Output the (X, Y) coordinate of the center of the cell containing the given text.  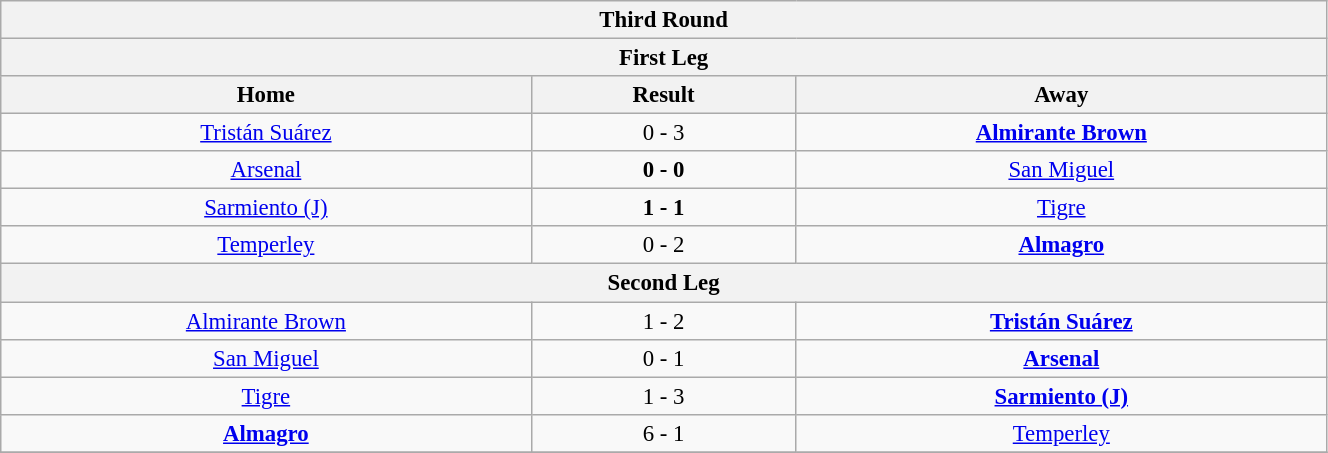
0 - 1 (664, 358)
1 - 1 (664, 208)
Away (1061, 95)
1 - 2 (664, 321)
6 - 1 (664, 433)
0 - 3 (664, 133)
0 - 2 (664, 245)
Third Round (664, 20)
1 - 3 (664, 396)
0 - 0 (664, 170)
First Leg (664, 58)
Result (664, 95)
Second Leg (664, 283)
Home (266, 95)
